Identify which cell holds the provided text, then report its [x, y] central coordinate. 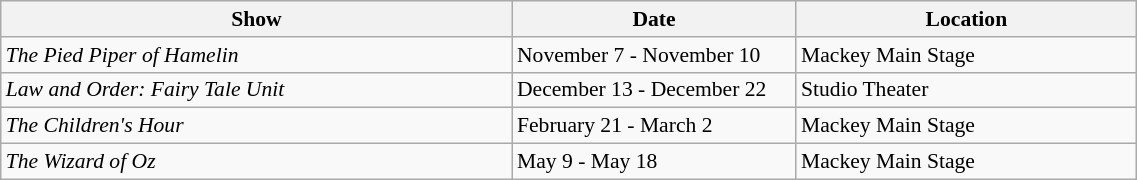
February 21 - March 2 [654, 126]
November 7 - November 10 [654, 55]
Show [256, 19]
Studio Theater [966, 90]
Date [654, 19]
The Children's Hour [256, 126]
Law and Order: Fairy Tale Unit [256, 90]
The Wizard of Oz [256, 162]
December 13 - December 22 [654, 90]
May 9 - May 18 [654, 162]
Location [966, 19]
The Pied Piper of Hamelin [256, 55]
